Provide the (X, Y) coordinate of the cell's center where the given text is located.  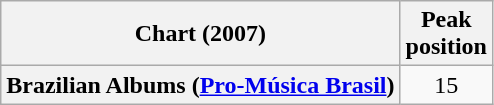
15 (446, 85)
Peak position (446, 34)
Chart (2007) (200, 34)
Brazilian Albums (Pro-Música Brasil) (200, 85)
